For the text-containing cell, return its midpoint in [x, y] coordinate format. 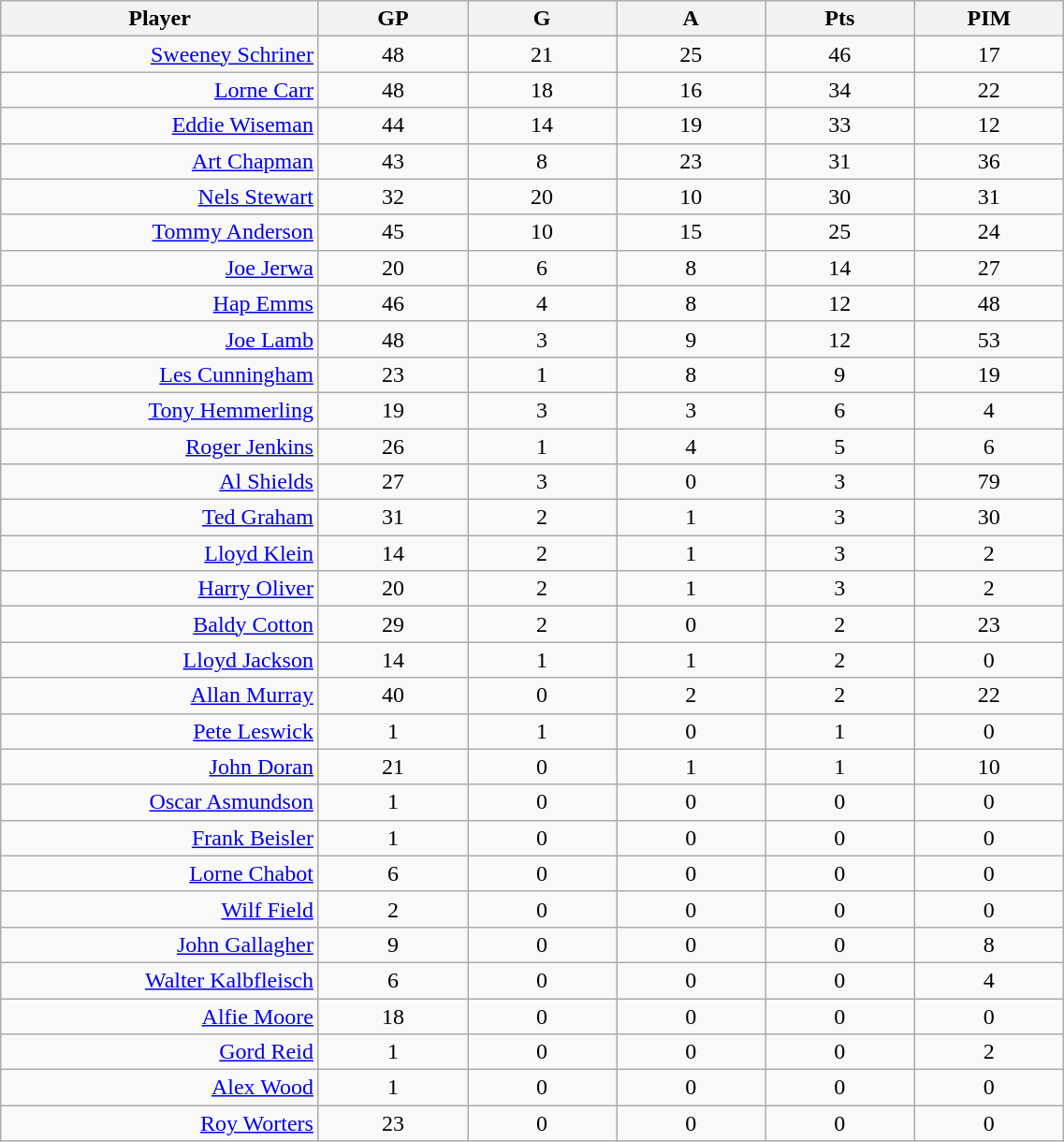
Sweeney Schriner [160, 54]
Ted Graham [160, 518]
43 [393, 161]
Alex Wood [160, 1088]
17 [989, 54]
Art Chapman [160, 161]
33 [840, 125]
36 [989, 161]
GP [393, 19]
79 [989, 482]
40 [393, 695]
Lloyd Klein [160, 553]
53 [989, 339]
24 [989, 232]
29 [393, 624]
Oscar Asmundson [160, 802]
A [691, 19]
Joe Jerwa [160, 268]
Baldy Cotton [160, 624]
32 [393, 197]
Eddie Wiseman [160, 125]
Roy Worters [160, 1123]
16 [691, 90]
34 [840, 90]
44 [393, 125]
Hap Emms [160, 303]
G [543, 19]
Pts [840, 19]
15 [691, 232]
Frank Beisler [160, 838]
Walter Kalbfleisch [160, 980]
Les Cunningham [160, 374]
John Doran [160, 767]
Al Shields [160, 482]
Tony Hemmerling [160, 410]
26 [393, 447]
45 [393, 232]
Lorne Carr [160, 90]
Lorne Chabot [160, 873]
Pete Leswick [160, 731]
Gord Reid [160, 1052]
Player [160, 19]
Harry Oliver [160, 589]
PIM [989, 19]
Lloyd Jackson [160, 660]
Allan Murray [160, 695]
John Gallagher [160, 944]
Alfie Moore [160, 1016]
Roger Jenkins [160, 447]
Joe Lamb [160, 339]
5 [840, 447]
Nels Stewart [160, 197]
Wilf Field [160, 909]
Tommy Anderson [160, 232]
